Detect which cell encompasses the target text, then output its (x, y) center coordinate. 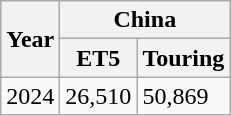
26,510 (98, 96)
Touring (184, 58)
2024 (30, 96)
Year (30, 39)
50,869 (184, 96)
China (145, 20)
ET5 (98, 58)
